For the text-containing cell, return its midpoint in (x, y) coordinate format. 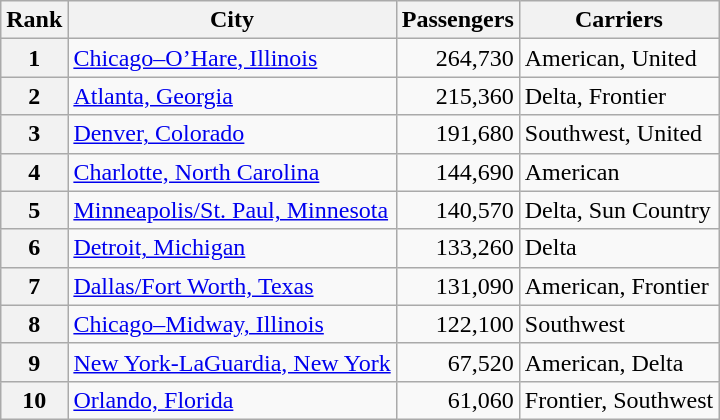
Chicago–Midway, Illinois (232, 324)
Detroit, Michigan (232, 248)
Delta, Sun Country (618, 210)
Orlando, Florida (232, 400)
122,100 (458, 324)
2 (34, 96)
Passengers (458, 20)
9 (34, 362)
131,090 (458, 286)
8 (34, 324)
Minneapolis/St. Paul, Minnesota (232, 210)
67,520 (458, 362)
Chicago–O’Hare, Illinois (232, 58)
American, United (618, 58)
American, Frontier (618, 286)
144,690 (458, 172)
264,730 (458, 58)
Delta, Frontier (618, 96)
10 (34, 400)
Dallas/Fort Worth, Texas (232, 286)
Atlanta, Georgia (232, 96)
191,680 (458, 134)
Denver, Colorado (232, 134)
6 (34, 248)
4 (34, 172)
215,360 (458, 96)
Carriers (618, 20)
American, Delta (618, 362)
5 (34, 210)
1 (34, 58)
Charlotte, North Carolina (232, 172)
133,260 (458, 248)
Southwest, United (618, 134)
Delta (618, 248)
140,570 (458, 210)
City (232, 20)
Frontier, Southwest (618, 400)
New York-LaGuardia, New York (232, 362)
Southwest (618, 324)
Rank (34, 20)
American (618, 172)
61,060 (458, 400)
7 (34, 286)
3 (34, 134)
